Output the [x, y] coordinate of the center of the cell containing the given text.  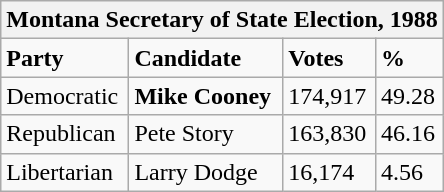
Republican [65, 134]
163,830 [330, 134]
49.28 [409, 96]
Candidate [206, 58]
Pete Story [206, 134]
Democratic [65, 96]
16,174 [330, 172]
174,917 [330, 96]
Montana Secretary of State Election, 1988 [222, 20]
Libertarian [65, 172]
Larry Dodge [206, 172]
46.16 [409, 134]
Mike Cooney [206, 96]
% [409, 58]
4.56 [409, 172]
Votes [330, 58]
Party [65, 58]
